Determine the [X, Y] coordinate at the center of the cell enclosing the given text.  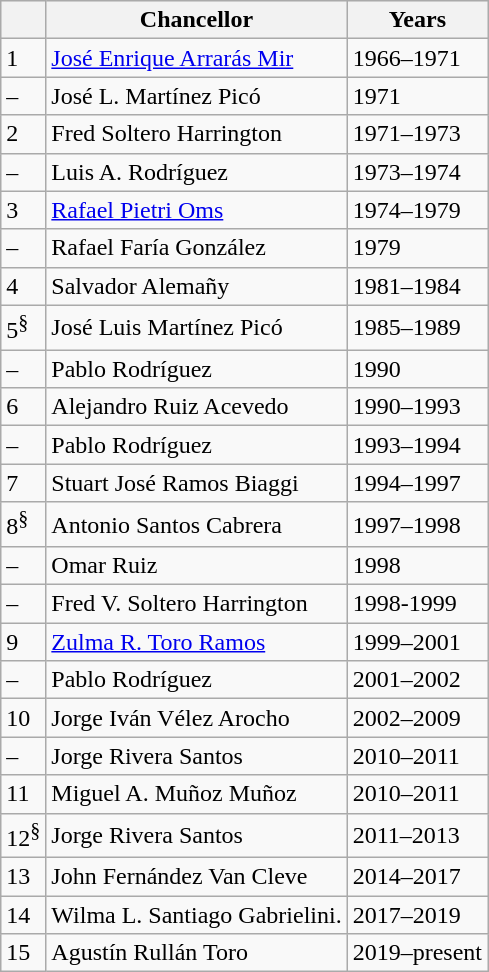
1993–1994 [417, 445]
9 [24, 642]
Salvador Alemañy [196, 286]
John Fernández Van Cleve [196, 877]
8§ [24, 524]
1994–1997 [417, 483]
Jorge Iván Vélez Arocho [196, 718]
2011–2013 [417, 836]
6 [24, 407]
1981–1984 [417, 286]
1 [24, 58]
1990 [417, 369]
Omar Ruiz [196, 566]
Rafael Faría González [196, 248]
1971 [417, 96]
Wilma L. Santiago Gabrielini. [196, 915]
1971–1973 [417, 134]
1985–1989 [417, 328]
4 [24, 286]
1998 [417, 566]
13 [24, 877]
Antonio Santos Cabrera [196, 524]
1973–1974 [417, 172]
5§ [24, 328]
Rafael Pietri Oms [196, 210]
José Enrique Arrarás Mir [196, 58]
2019–present [417, 953]
José Luis Martínez Picó [196, 328]
11 [24, 794]
14 [24, 915]
1997–1998 [417, 524]
1979 [417, 248]
7 [24, 483]
Fred Soltero Harrington [196, 134]
Zulma R. Toro Ramos [196, 642]
1998‐1999 [417, 604]
1990–1993 [417, 407]
1999–2001 [417, 642]
1974–1979 [417, 210]
Stuart José Ramos Biaggi [196, 483]
2001–2002 [417, 680]
Miguel A. Muñoz Muñoz [196, 794]
15 [24, 953]
José L. Martínez Picó [196, 96]
Luis A. Rodríguez [196, 172]
Years [417, 20]
Agustín Rullán Toro [196, 953]
10 [24, 718]
3 [24, 210]
12§ [24, 836]
Chancellor [196, 20]
Alejandro Ruiz Acevedo [196, 407]
2002–2009 [417, 718]
2017–2019 [417, 915]
1966–1971 [417, 58]
2014–2017 [417, 877]
2 [24, 134]
Fred V. Soltero Harrington [196, 604]
